Return [x, y] of the center of cell containing provided text 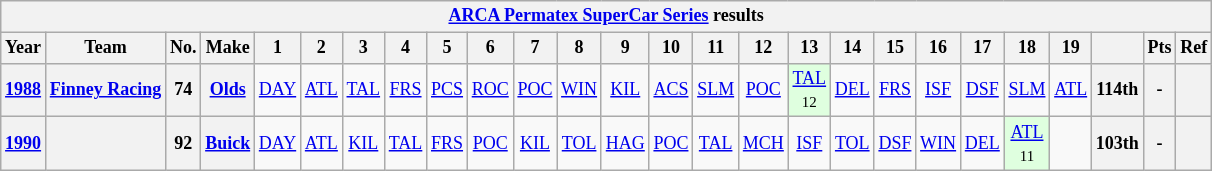
5 [448, 48]
Finney Racing [105, 90]
14 [852, 48]
Olds [228, 90]
1988 [24, 90]
4 [405, 48]
12 [763, 48]
ROC [490, 90]
ARCA Permatex SuperCar Series results [606, 16]
16 [938, 48]
74 [184, 90]
8 [580, 48]
MCH [763, 144]
TAL12 [809, 90]
1 [277, 48]
HAG [625, 144]
17 [982, 48]
7 [535, 48]
3 [363, 48]
19 [1071, 48]
114th [1117, 90]
11 [716, 48]
2 [322, 48]
Make [228, 48]
No. [184, 48]
1990 [24, 144]
Ref [1194, 48]
10 [671, 48]
ATL11 [1027, 144]
9 [625, 48]
103th [1117, 144]
92 [184, 144]
13 [809, 48]
18 [1027, 48]
6 [490, 48]
Pts [1160, 48]
Buick [228, 144]
Team [105, 48]
Year [24, 48]
PCS [448, 90]
ACS [671, 90]
15 [895, 48]
